Find where the given text appears and provide that cell's center as [x, y] coordinate. 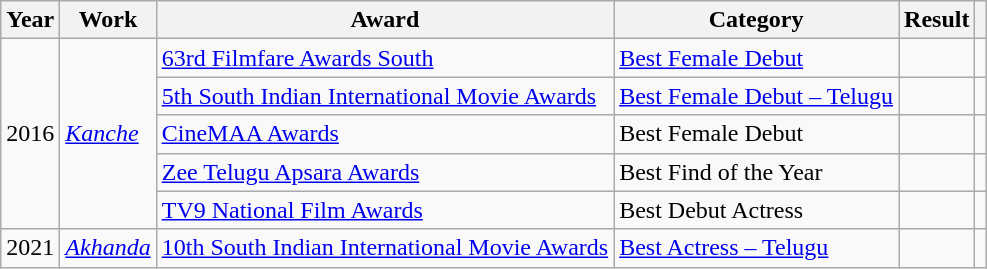
TV9 National Film Awards [384, 210]
Best Actress – Telugu [756, 248]
Award [384, 20]
10th South Indian International Movie Awards [384, 248]
Result [937, 20]
Kanche [108, 134]
2021 [30, 248]
Best Female Debut – Telugu [756, 96]
Zee Telugu Apsara Awards [384, 172]
2016 [30, 134]
Best Find of the Year [756, 172]
Year [30, 20]
Akhanda [108, 248]
63rd Filmfare Awards South [384, 58]
Best Debut Actress [756, 210]
Work [108, 20]
CineMAA Awards [384, 134]
Category [756, 20]
5th South Indian International Movie Awards [384, 96]
